Search for the cell housing the specified text and yield its (x, y) center coordinate. 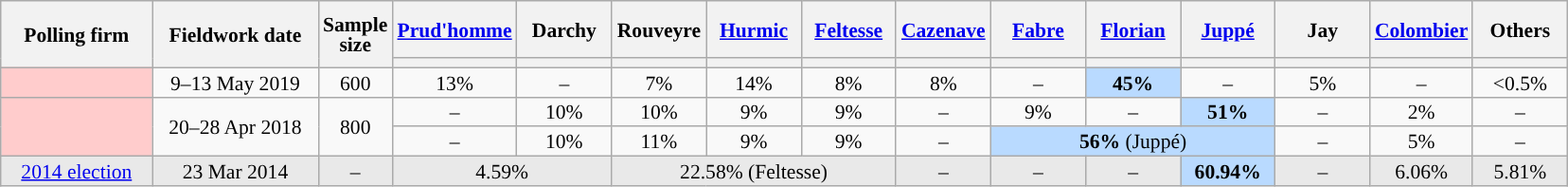
Fieldwork date (235, 34)
Florian (1132, 29)
Rouveyre (659, 29)
14% (754, 82)
60.94% (1228, 171)
22.58% (Feltesse) (754, 171)
Feltesse (848, 29)
2% (1421, 112)
Others (1520, 29)
Darchy (564, 29)
4.59% (502, 171)
Cazenave (943, 29)
800 (355, 126)
45% (1132, 82)
Hurmic (754, 29)
6.06% (1421, 171)
11% (659, 142)
51% (1228, 112)
600 (355, 82)
Polling firm (77, 34)
Fabre (1038, 29)
9–13 May 2019 (235, 82)
2014 election (77, 171)
20–28 Apr 2018 (235, 126)
7% (659, 82)
Jay (1323, 29)
Juppé (1228, 29)
23 Mar 2014 (235, 171)
Samplesize (355, 34)
Colombier (1421, 29)
<0.5% (1520, 82)
Prud'homme (454, 29)
5.81% (1520, 171)
56% (Juppé) (1132, 142)
13% (454, 82)
